Scan for the cell matching the given text and deliver its [x, y] coordinate at center. 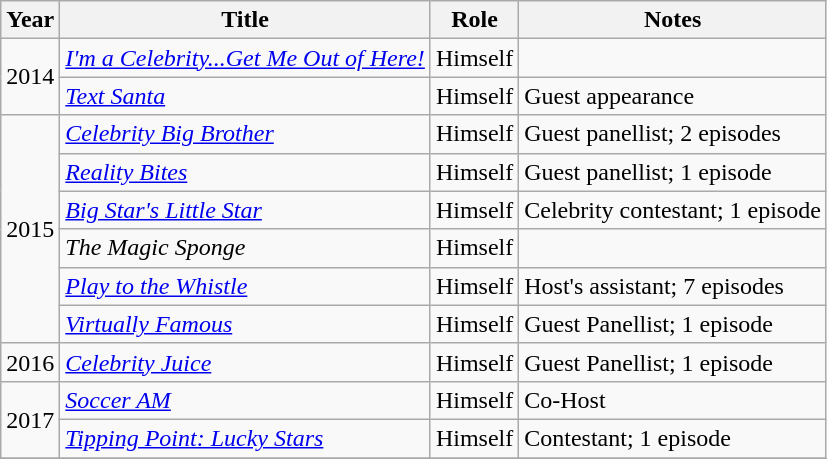
2017 [30, 419]
I'm a Celebrity...Get Me Out of Here! [246, 58]
Guest appearance [673, 96]
Title [246, 20]
Virtually Famous [246, 324]
Celebrity contestant; 1 episode [673, 210]
2014 [30, 77]
Soccer AM [246, 400]
Guest panellist; 2 episodes [673, 134]
2015 [30, 229]
Tipping Point: Lucky Stars [246, 438]
Play to the Whistle [246, 286]
2016 [30, 362]
The Magic Sponge [246, 248]
Contestant; 1 episode [673, 438]
Celebrity Juice [246, 362]
Co-Host [673, 400]
Reality Bites [246, 172]
Text Santa [246, 96]
Celebrity Big Brother [246, 134]
Year [30, 20]
Notes [673, 20]
Big Star's Little Star [246, 210]
Host's assistant; 7 episodes [673, 286]
Role [474, 20]
Guest panellist; 1 episode [673, 172]
